Return the (x, y) coordinate for the center point of the cell that contains the specified text.  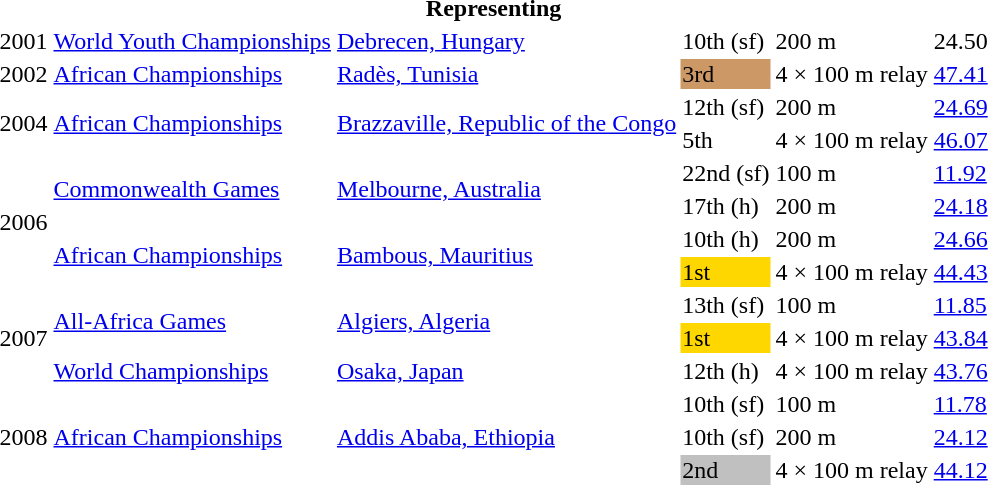
Osaka, Japan (506, 371)
22nd (sf) (726, 173)
World Championships (192, 371)
Debrecen, Hungary (506, 41)
13th (sf) (726, 305)
2nd (726, 470)
Bambous, Mauritius (506, 256)
Algiers, Algeria (506, 322)
Brazzaville, Republic of the Congo (506, 124)
World Youth Championships (192, 41)
Melbourne, Australia (506, 190)
Commonwealth Games (192, 190)
Addis Ababa, Ethiopia (506, 437)
17th (h) (726, 206)
12th (h) (726, 371)
12th (sf) (726, 107)
10th (h) (726, 239)
All-Africa Games (192, 322)
3rd (726, 74)
5th (726, 140)
Radès, Tunisia (506, 74)
